From the cell containing the given text, extract its center point as [x, y] coordinate. 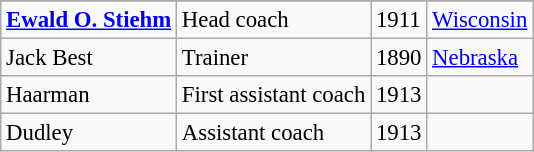
Wisconsin [480, 20]
1911 [399, 20]
First assistant coach [274, 95]
1890 [399, 58]
Assistant coach [274, 133]
Dudley [89, 133]
Haarman [89, 95]
Ewald O. Stiehm [89, 20]
Trainer [274, 58]
Nebraska [480, 58]
Jack Best [89, 58]
Head coach [274, 20]
